Output the [X, Y] coordinate of the center of the cell containing the given text.  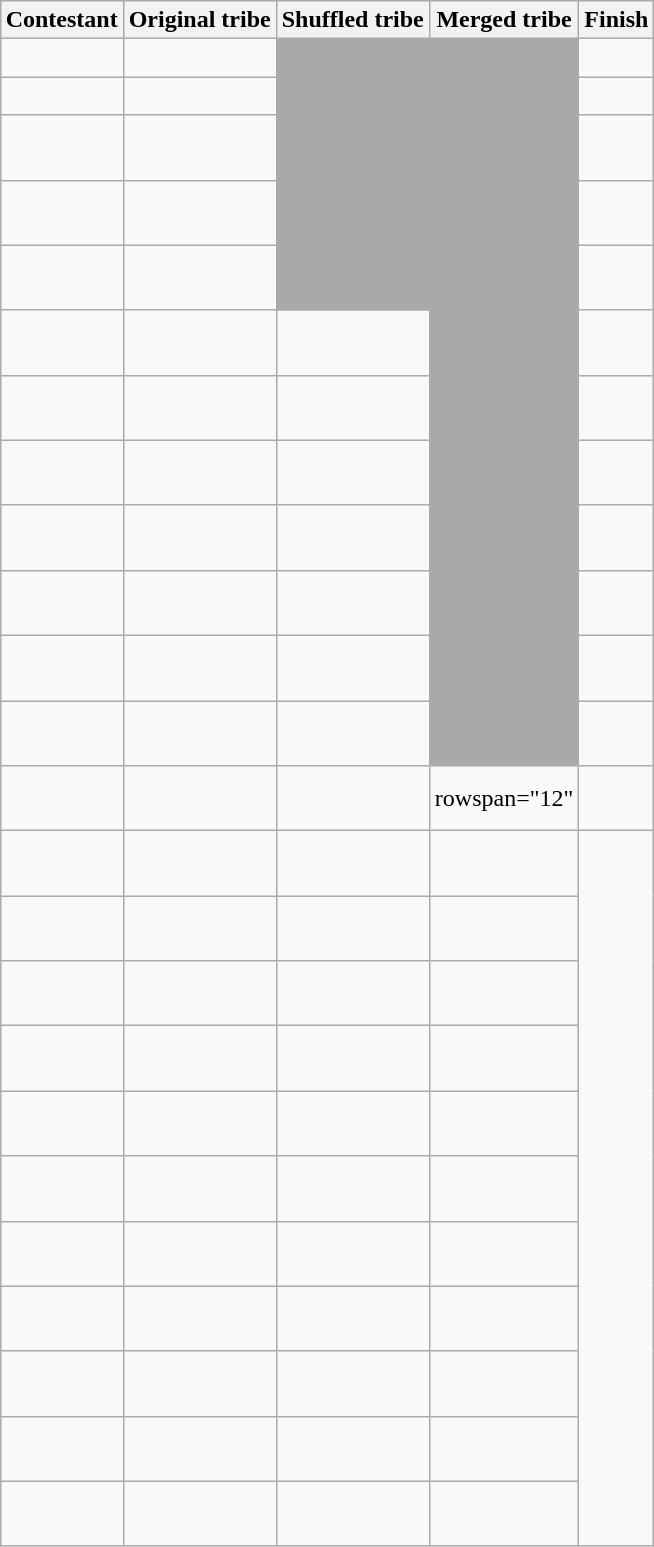
Finish [616, 20]
rowspan="12" [504, 798]
Original tribe [200, 20]
Shuffled tribe [352, 20]
Contestant [62, 20]
Merged tribe [504, 20]
